From the cell containing the given text, extract its center point as (X, Y) coordinate. 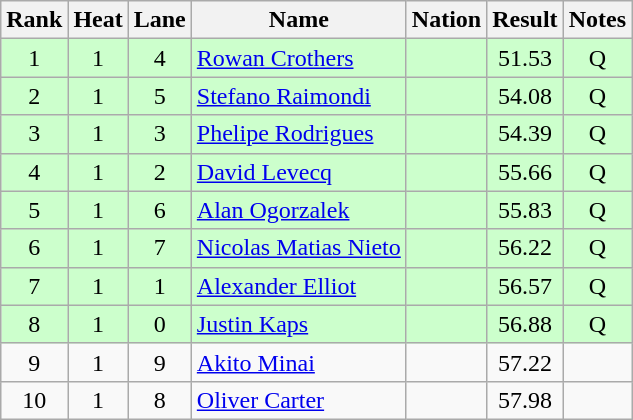
Nation (446, 20)
Result (525, 20)
10 (34, 400)
Rowan Crothers (298, 58)
Justin Kaps (298, 324)
Alan Ogorzalek (298, 210)
56.88 (525, 324)
Alexander Elliot (298, 286)
Akito Minai (298, 362)
55.66 (525, 172)
Notes (597, 20)
51.53 (525, 58)
Name (298, 20)
Oliver Carter (298, 400)
54.08 (525, 96)
Heat (98, 20)
57.98 (525, 400)
Rank (34, 20)
54.39 (525, 134)
David Levecq (298, 172)
Lane (160, 20)
Nicolas Matias Nieto (298, 248)
Stefano Raimondi (298, 96)
56.57 (525, 286)
55.83 (525, 210)
56.22 (525, 248)
Phelipe Rodrigues (298, 134)
57.22 (525, 362)
0 (160, 324)
